Capture the cell that displays the provided text and extract its (X, Y) central coordinate. 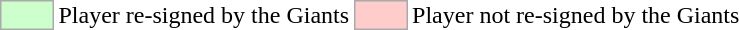
Player re-signed by the Giants (204, 15)
